Provide the [x, y] coordinate of the cell's center where the given text is located.  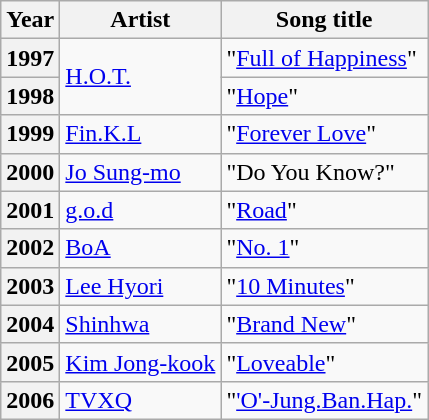
1999 [30, 134]
2004 [30, 324]
2002 [30, 248]
"Loveable" [324, 362]
Jo Sung-mo [140, 172]
1998 [30, 96]
"'O'-Jung.Ban.Hap." [324, 400]
"No. 1" [324, 248]
TVXQ [140, 400]
2006 [30, 400]
"Do You Know?" [324, 172]
Shinhwa [140, 324]
"Forever Love" [324, 134]
2000 [30, 172]
"Full of Happiness" [324, 58]
"Brand New" [324, 324]
H.O.T. [140, 77]
Artist [140, 20]
2001 [30, 210]
Song title [324, 20]
Lee Hyori [140, 286]
Fin.K.L [140, 134]
"Road" [324, 210]
Year [30, 20]
2005 [30, 362]
"Hope" [324, 96]
Kim Jong-kook [140, 362]
2003 [30, 286]
BoA [140, 248]
g.o.d [140, 210]
1997 [30, 58]
"10 Minutes" [324, 286]
